From the cell containing the given text, extract its center point as (X, Y) coordinate. 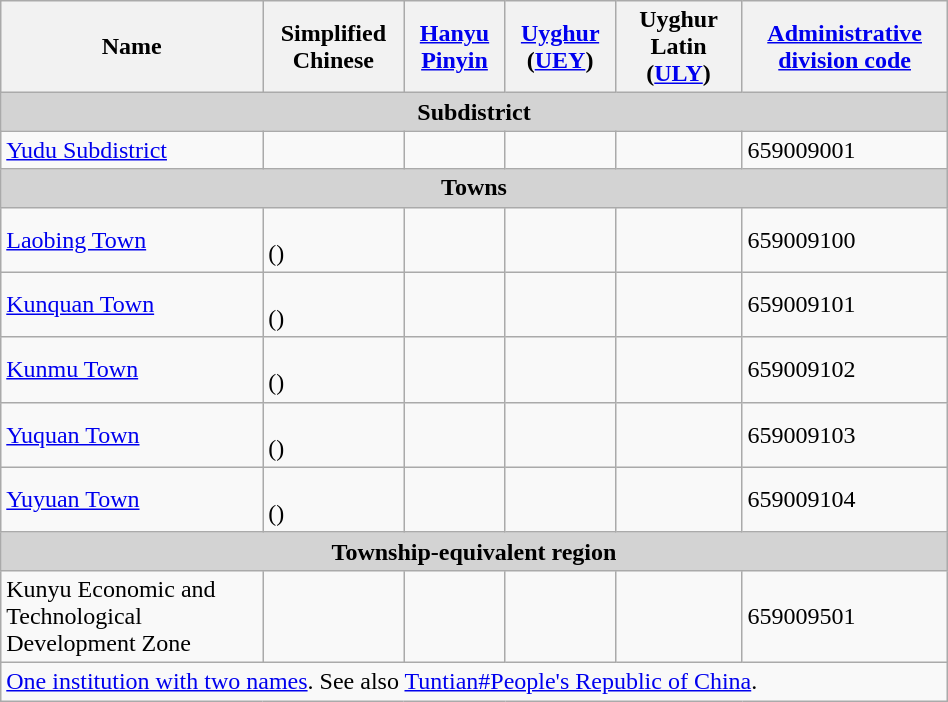
659009101 (844, 304)
659009100 (844, 240)
Uyghur (UEY) (560, 47)
Uyghur Latin (ULY) (678, 47)
659009001 (844, 150)
Subdistrict (474, 112)
659009103 (844, 434)
Administrative division code (844, 47)
659009102 (844, 370)
One institution with two names. See also Tuntian#People's Republic of China. (474, 681)
Yudu Subdistrict (132, 150)
659009104 (844, 500)
Simplified Chinese (334, 47)
Township-equivalent region (474, 551)
Kunyu Economic and Technological Development Zone (132, 616)
Hanyu Pinyin (454, 47)
Name (132, 47)
Laobing Town (132, 240)
Yuquan Town (132, 434)
Kunmu Town (132, 370)
Towns (474, 188)
Kunquan Town (132, 304)
659009501 (844, 616)
Yuyuan Town (132, 500)
